Locate the cell with the specified text and output its [x, y] center coordinate. 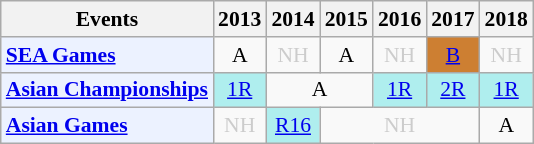
2015 [346, 19]
Asian Games [107, 126]
B [452, 55]
2016 [400, 19]
2017 [452, 19]
R16 [292, 126]
2013 [240, 19]
2014 [292, 19]
Events [107, 19]
2R [452, 90]
Asian Championships [107, 90]
SEA Games [107, 55]
2018 [506, 19]
